Search for the cell housing the specified text and yield its (x, y) center coordinate. 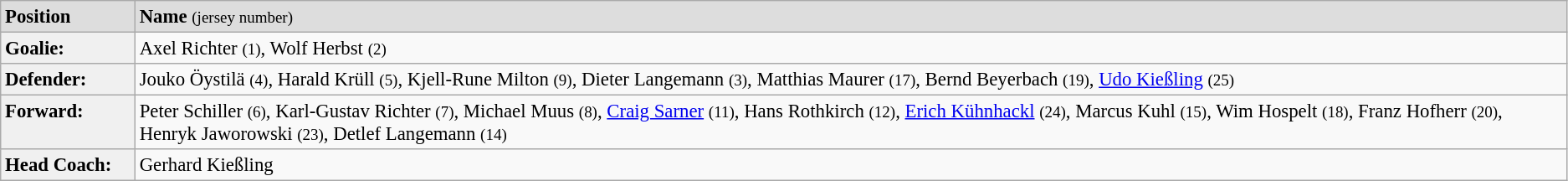
Gerhard Kießling (850, 165)
Defender: (69, 80)
Name (jersey number) (850, 17)
Position (69, 17)
Jouko Öystilä (4), Harald Krüll (5), Kjell-Rune Milton (9), Dieter Langemann (3), Matthias Maurer (17), Bernd Beyerbach (19), Udo Kießling (25) (850, 80)
Forward: (69, 122)
Axel Richter (1), Wolf Herbst (2) (850, 49)
Head Coach: (69, 165)
Goalie: (69, 49)
